Locate the cell with the specified text and output its (X, Y) center coordinate. 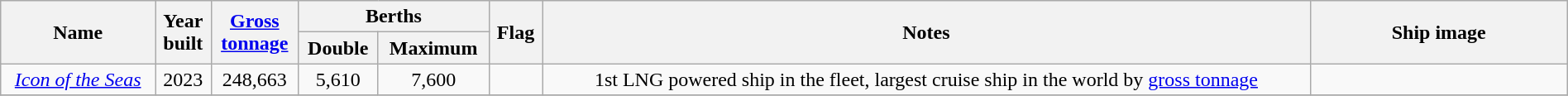
248,663 (255, 79)
2023 (184, 79)
Ship image (1439, 32)
Flag (515, 32)
5,610 (338, 79)
Grosstonnage (255, 32)
1st LNG powered ship in the fleet, largest cruise ship in the world by gross tonnage (926, 79)
7,600 (433, 79)
Name (78, 32)
Maximum (433, 48)
Berths (394, 17)
Notes (926, 32)
Double (338, 48)
Yearbuilt (184, 32)
Icon of the Seas (78, 79)
